From the cell containing the given text, extract its center point as [X, Y] coordinate. 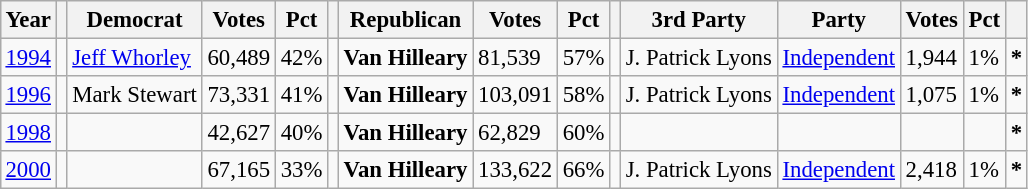
133,622 [516, 170]
57% [583, 57]
1998 [28, 133]
33% [301, 170]
66% [583, 170]
1994 [28, 57]
60,489 [238, 57]
3rd Party [698, 20]
58% [583, 95]
Party [838, 20]
40% [301, 133]
Mark Stewart [134, 95]
103,091 [516, 95]
Jeff Whorley [134, 57]
67,165 [238, 170]
1,944 [932, 57]
62,829 [516, 133]
81,539 [516, 57]
60% [583, 133]
2000 [28, 170]
41% [301, 95]
1996 [28, 95]
73,331 [238, 95]
1,075 [932, 95]
42% [301, 57]
Republican [405, 20]
Year [28, 20]
42,627 [238, 133]
Democrat [134, 20]
2,418 [932, 170]
